Find where the given text appears and provide that cell's center as [X, Y] coordinate. 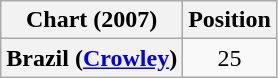
25 [230, 58]
Position [230, 20]
Chart (2007) [92, 20]
Brazil (Crowley) [92, 58]
